From the cell containing the given text, extract its center point as (X, Y) coordinate. 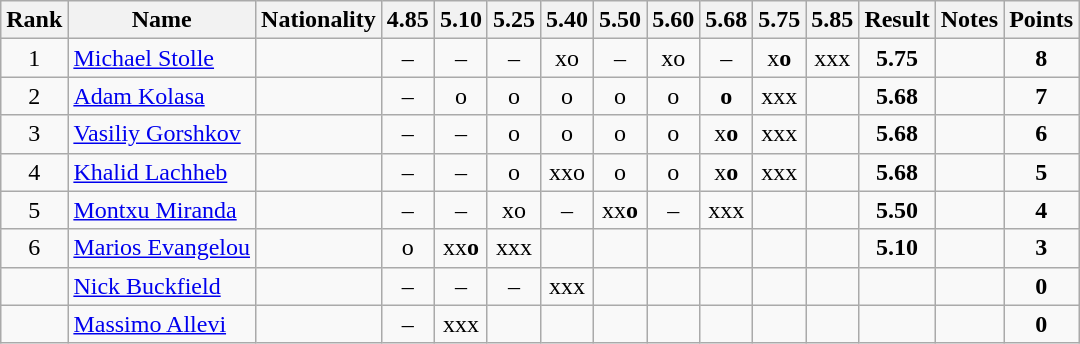
2 (34, 96)
1 (34, 58)
5.85 (832, 20)
Adam Kolasa (162, 96)
Nick Buckfield (162, 286)
7 (1042, 96)
Nationality (319, 20)
Rank (34, 20)
Name (162, 20)
Points (1042, 20)
Montxu Miranda (162, 210)
Result (897, 20)
8 (1042, 58)
Marios Evangelou (162, 248)
5.40 (566, 20)
Khalid Lachheb (162, 172)
4.85 (408, 20)
5.25 (514, 20)
Michael Stolle (162, 58)
Vasiliy Gorshkov (162, 134)
Notes (969, 20)
Massimo Allevi (162, 324)
5.60 (674, 20)
